Locate the cell with the specified text and output its [X, Y] center coordinate. 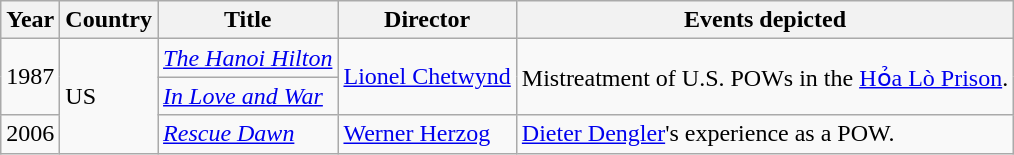
In Love and War [248, 96]
Werner Herzog [427, 134]
2006 [30, 134]
Year [30, 20]
Events depicted [764, 20]
Dieter Dengler's experience as a POW. [764, 134]
Lionel Chetwynd [427, 77]
The Hanoi Hilton [248, 58]
Director [427, 20]
Mistreatment of U.S. POWs in the Hỏa Lò Prison. [764, 77]
1987 [30, 77]
US [109, 96]
Country [109, 20]
Rescue Dawn [248, 134]
Title [248, 20]
